Identify which cell holds the provided text, then report its (x, y) central coordinate. 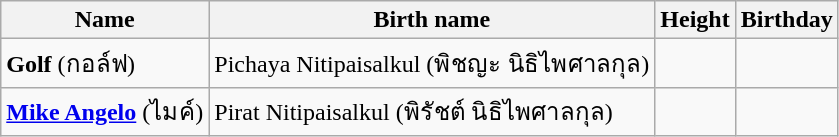
Birthday (786, 20)
Pichaya Nitipaisalkul (พิชญะ นิธิไพศาลกุล) (432, 64)
Pirat Nitipaisalkul (พิรัชต์ นิธิไพศาลกุล) (432, 112)
Mike Angelo (ไมค์) (105, 112)
Height (695, 20)
Golf (กอล์ฟ) (105, 64)
Name (105, 20)
Birth name (432, 20)
